Scan for the cell matching the given text and deliver its [X, Y] coordinate at center. 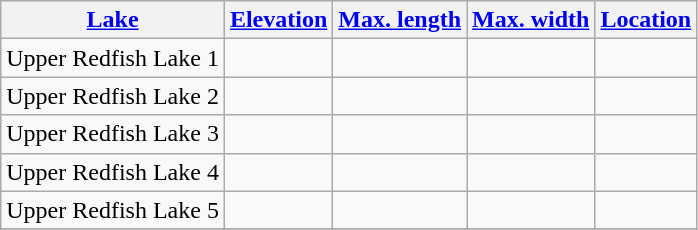
Upper Redfish Lake 2 [113, 96]
Location [646, 20]
Upper Redfish Lake 3 [113, 134]
Upper Redfish Lake 4 [113, 172]
Upper Redfish Lake 5 [113, 210]
Max. width [531, 20]
Elevation [278, 20]
Lake [113, 20]
Upper Redfish Lake 1 [113, 58]
Max. length [400, 20]
